Locate the cell with the specified text and output its [x, y] center coordinate. 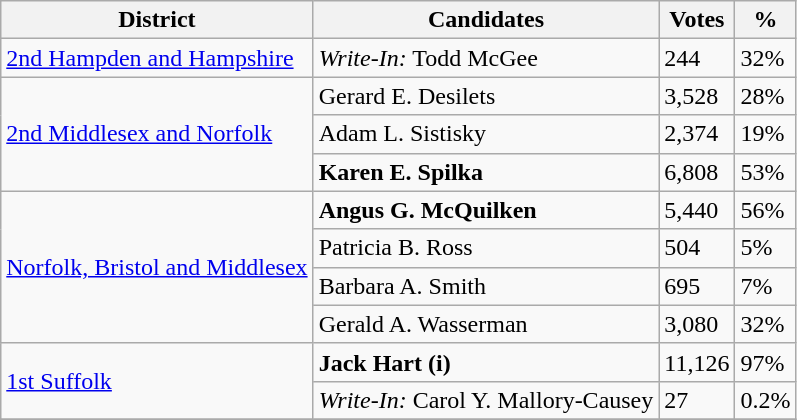
2,374 [697, 134]
Barbara A. Smith [486, 286]
97% [766, 362]
504 [697, 248]
2nd Middlesex and Norfolk [157, 134]
0.2% [766, 400]
Votes [697, 20]
Write-In: Todd McGee [486, 58]
244 [697, 58]
19% [766, 134]
% [766, 20]
Jack Hart (i) [486, 362]
3,528 [697, 96]
695 [697, 286]
5% [766, 248]
53% [766, 172]
Karen E. Spilka [486, 172]
Norfolk, Bristol and Middlesex [157, 267]
7% [766, 286]
11,126 [697, 362]
Patricia B. Ross [486, 248]
Write-In: Carol Y. Mallory-Causey [486, 400]
3,080 [697, 324]
56% [766, 210]
Gerard E. Desilets [486, 96]
2nd Hampden and Hampshire [157, 58]
1st Suffolk [157, 381]
Angus G. McQuilken [486, 210]
27 [697, 400]
District [157, 20]
Gerald A. Wasserman [486, 324]
28% [766, 96]
5,440 [697, 210]
6,808 [697, 172]
Adam L. Sistisky [486, 134]
Candidates [486, 20]
